Extract the [X, Y] coordinate from the center of the cell holding the provided text.  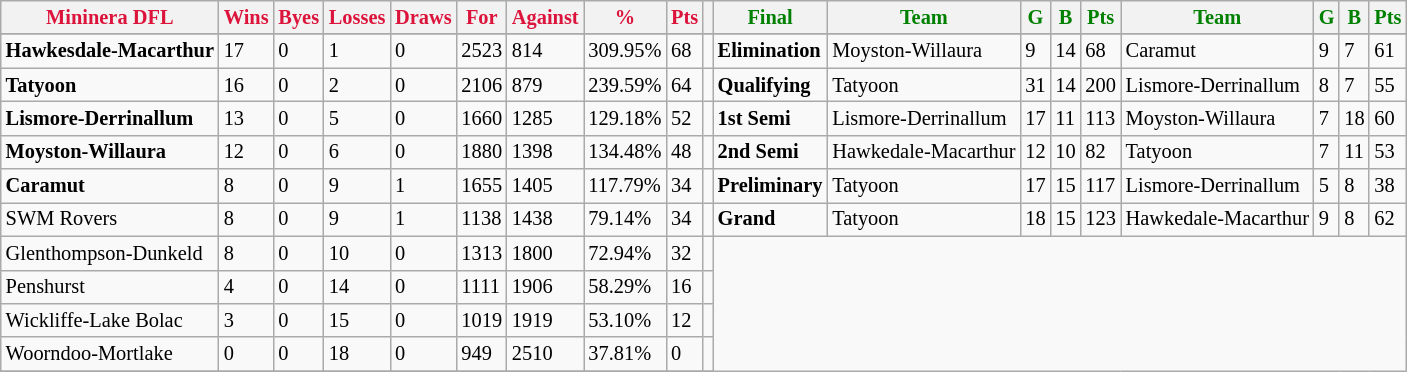
Wickliffe-Lake Bolac [110, 320]
52 [684, 118]
2 [357, 85]
1906 [546, 287]
72.94% [626, 253]
129.18% [626, 118]
1st Semi [770, 118]
814 [546, 51]
31 [1035, 85]
309.95% [626, 51]
4 [246, 287]
For [482, 17]
Grand [770, 219]
48 [684, 152]
1398 [546, 152]
1800 [546, 253]
58.29% [626, 287]
1313 [482, 253]
879 [546, 85]
113 [1101, 118]
117 [1101, 186]
1019 [482, 320]
134.48% [626, 152]
117.79% [626, 186]
239.59% [626, 85]
79.14% [626, 219]
13 [246, 118]
1138 [482, 219]
2510 [546, 354]
32 [684, 253]
60 [1388, 118]
38 [1388, 186]
Against [546, 17]
1285 [546, 118]
Preliminary [770, 186]
53 [1388, 152]
64 [684, 85]
Glenthompson-Dunkeld [110, 253]
55 [1388, 85]
949 [482, 354]
Wins [246, 17]
61 [1388, 51]
Elimination [770, 51]
Draws [423, 17]
1655 [482, 186]
Qualifying [770, 85]
1919 [546, 320]
% [626, 17]
37.81% [626, 354]
6 [357, 152]
Woorndoo-Mortlake [110, 354]
Losses [357, 17]
Final [770, 17]
2523 [482, 51]
Penshurst [110, 287]
62 [1388, 219]
53.10% [626, 320]
1660 [482, 118]
2nd Semi [770, 152]
1405 [546, 186]
SWM Rovers [110, 219]
3 [246, 320]
1438 [546, 219]
123 [1101, 219]
200 [1101, 85]
Hawkesdale-Macarthur [110, 51]
Mininera DFL [110, 17]
2106 [482, 85]
82 [1101, 152]
1880 [482, 152]
1111 [482, 287]
Byes [298, 17]
